Return [X, Y] of the center of cell containing provided text 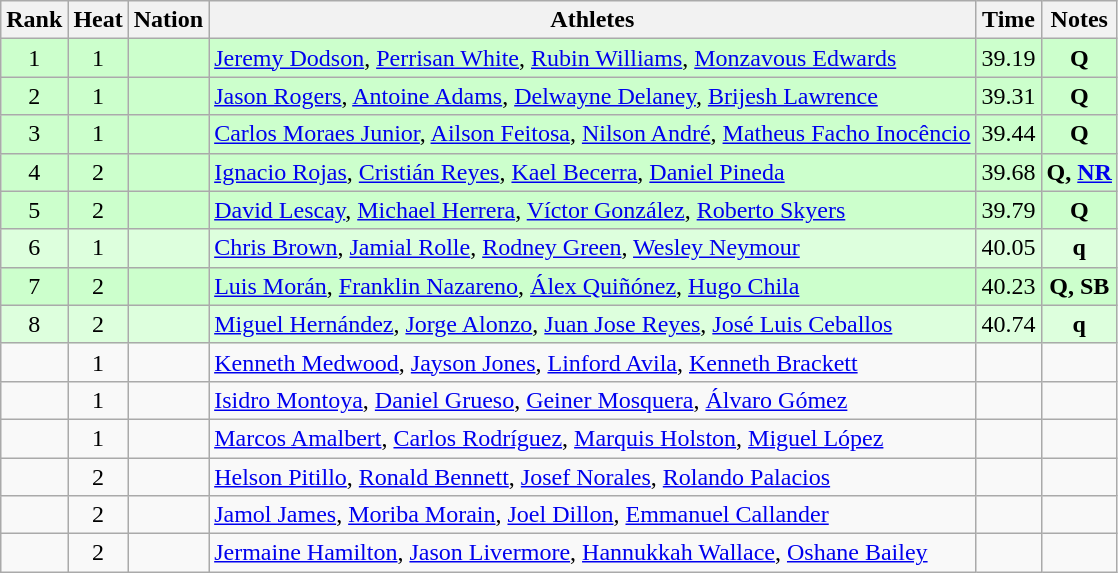
39.31 [1008, 96]
Heat [98, 20]
Nation [168, 20]
39.79 [1008, 210]
Notes [1079, 20]
Rank [34, 20]
39.19 [1008, 58]
Luis Morán, Franklin Nazareno, Álex Quiñónez, Hugo Chila [592, 286]
7 [34, 286]
Isidro Montoya, Daniel Grueso, Geiner Mosquera, Álvaro Gómez [592, 400]
Q, NR [1079, 172]
Ignacio Rojas, Cristián Reyes, Kael Becerra, Daniel Pineda [592, 172]
Athletes [592, 20]
39.44 [1008, 134]
Helson Pitillo, Ronald Bennett, Josef Norales, Rolando Palacios [592, 477]
4 [34, 172]
3 [34, 134]
39.68 [1008, 172]
Kenneth Medwood, Jayson Jones, Linford Avila, Kenneth Brackett [592, 362]
Jason Rogers, Antoine Adams, Delwayne Delaney, Brijesh Lawrence [592, 96]
Q, SB [1079, 286]
David Lescay, Michael Herrera, Víctor González, Roberto Skyers [592, 210]
Chris Brown, Jamial Rolle, Rodney Green, Wesley Neymour [592, 248]
Miguel Hernández, Jorge Alonzo, Juan Jose Reyes, José Luis Ceballos [592, 324]
40.05 [1008, 248]
Jeremy Dodson, Perrisan White, Rubin Williams, Monzavous Edwards [592, 58]
Jamol James, Moriba Morain, Joel Dillon, Emmanuel Callander [592, 515]
5 [34, 210]
Time [1008, 20]
Jermaine Hamilton, Jason Livermore, Hannukkah Wallace, Oshane Bailey [592, 553]
8 [34, 324]
40.74 [1008, 324]
40.23 [1008, 286]
6 [34, 248]
Marcos Amalbert, Carlos Rodríguez, Marquis Holston, Miguel López [592, 438]
Carlos Moraes Junior, Ailson Feitosa, Nilson André, Matheus Facho Inocêncio [592, 134]
